For the text-containing cell, return its midpoint in (x, y) coordinate format. 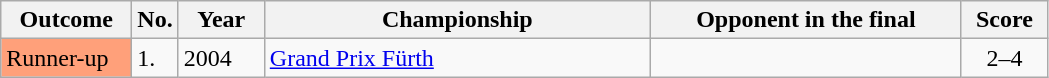
1. (155, 58)
Runner-up (66, 58)
2–4 (1004, 58)
Grand Prix Fürth (457, 58)
No. (155, 20)
Opponent in the final (806, 20)
2004 (221, 58)
Outcome (66, 20)
Score (1004, 20)
Year (221, 20)
Championship (457, 20)
